Return (x, y) of the center of cell containing provided text 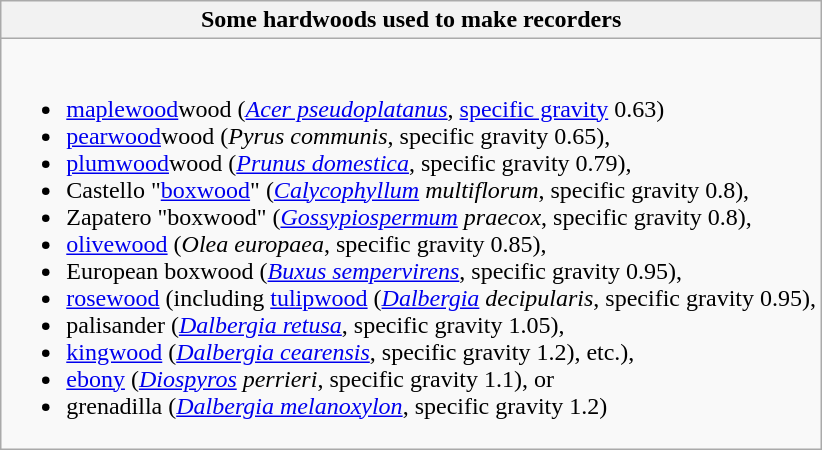
Some hardwoods used to make recorders (412, 20)
